Determine the (x, y) coordinate at the center of the cell enclosing the given text.  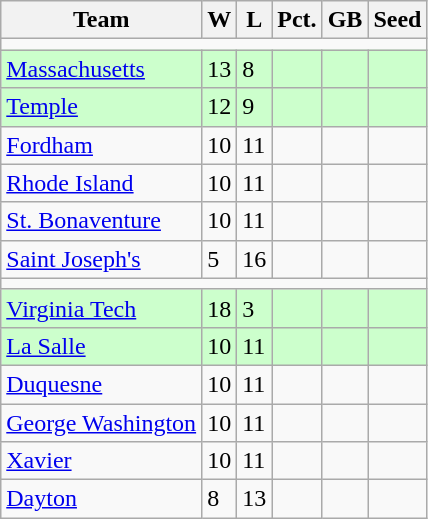
3 (254, 308)
Temple (102, 107)
La Salle (102, 346)
Pct. (297, 20)
Rhode Island (102, 183)
Virginia Tech (102, 308)
Duquesne (102, 384)
Team (102, 20)
Massachusetts (102, 69)
L (254, 20)
Dayton (102, 499)
12 (220, 107)
Xavier (102, 461)
GB (345, 20)
9 (254, 107)
St. Bonaventure (102, 221)
Fordham (102, 145)
5 (220, 259)
16 (254, 259)
Saint Joseph's (102, 259)
Seed (398, 20)
W (220, 20)
George Washington (102, 423)
18 (220, 308)
